Return (x, y) of the center of cell containing provided text 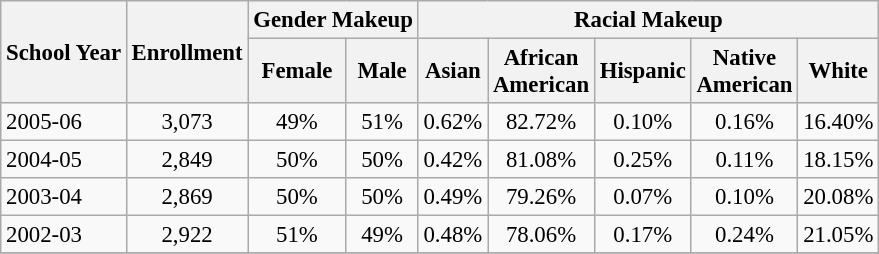
Enrollment (187, 52)
School Year (64, 52)
2004-05 (64, 160)
18.15% (838, 160)
Female (297, 72)
0.24% (744, 235)
2002-03 (64, 235)
Male (382, 72)
0.17% (642, 235)
78.06% (542, 235)
0.16% (744, 122)
0.07% (642, 197)
White (838, 72)
0.62% (452, 122)
Native American (744, 72)
Racial Makeup (648, 20)
0.11% (744, 160)
2005-06 (64, 122)
81.08% (542, 160)
0.48% (452, 235)
16.40% (838, 122)
African American (542, 72)
2,869 (187, 197)
82.72% (542, 122)
21.05% (838, 235)
Gender Makeup (333, 20)
79.26% (542, 197)
20.08% (838, 197)
Hispanic (642, 72)
3,073 (187, 122)
2,849 (187, 160)
0.25% (642, 160)
0.49% (452, 197)
2003-04 (64, 197)
2,922 (187, 235)
0.42% (452, 160)
Asian (452, 72)
